Identify which cell holds the provided text, then report its [X, Y] central coordinate. 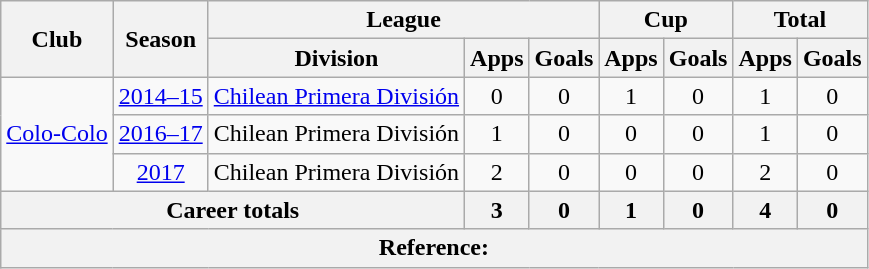
Cup [666, 20]
Total [800, 20]
Club [57, 39]
2014–15 [160, 96]
2016–17 [160, 134]
2017 [160, 172]
Colo-Colo [57, 134]
Reference: [434, 248]
League [404, 20]
3 [497, 210]
4 [765, 210]
Division [336, 58]
Season [160, 39]
Career totals [233, 210]
